Determine the [x, y] coordinate at the center of the cell enclosing the given text.  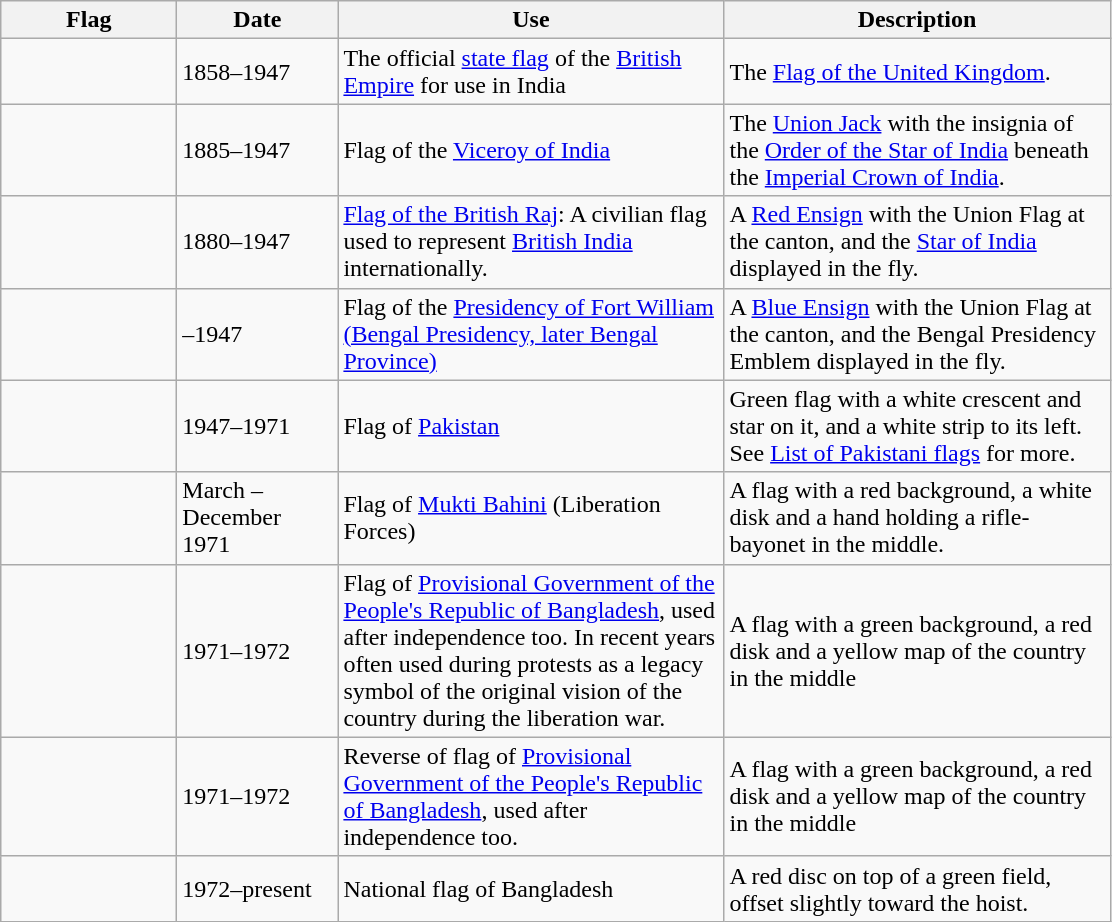
1972–present [258, 888]
Use [531, 20]
1947–1971 [258, 426]
Description [917, 20]
Flag of Pakistan [531, 426]
1885–1947 [258, 150]
A red disc on top of a green field, offset slightly toward the hoist. [917, 888]
1858–1947 [258, 72]
The Flag of the United Kingdom. [917, 72]
–1947 [258, 334]
Flag of the Presidency of Fort William (Bengal Presidency, later Bengal Province) [531, 334]
Flag of the British Raj: A civilian flag used to represent British India internationally. [531, 242]
A flag with a red background, a white disk and a hand holding a rifle- bayonet in the middle. [917, 518]
1880–1947 [258, 242]
A Blue Ensign with the Union Flag at the canton, and the Bengal Presidency Emblem displayed in the fly. [917, 334]
A Red Ensign with the Union Flag at the canton, and the Star of India displayed in the fly. [917, 242]
The official state flag of the British Empire for use in India [531, 72]
Reverse of flag of Provisional Government of the People's Republic of Bangladesh, used after independence too. [531, 796]
March – December 1971 [258, 518]
Flag [89, 20]
National flag of Bangladesh [531, 888]
Flag of Mukti Bahini (Liberation Forces) [531, 518]
Flag of the Viceroy of India [531, 150]
The Union Jack with the insignia of the Order of the Star of India beneath the Imperial Crown of India. [917, 150]
Green flag with a white crescent and star on it, and a white strip to its left. See List of Pakistani flags for more. [917, 426]
Date [258, 20]
